Identify which cell holds the provided text, then report its [x, y] central coordinate. 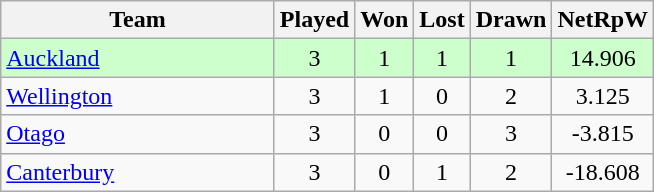
Otago [138, 134]
-18.608 [603, 172]
Canterbury [138, 172]
NetRpW [603, 20]
Played [314, 20]
Lost [442, 20]
Drawn [511, 20]
Team [138, 20]
Wellington [138, 96]
Auckland [138, 58]
14.906 [603, 58]
Won [384, 20]
3.125 [603, 96]
-3.815 [603, 134]
